Scan for the cell matching the given text and deliver its (X, Y) coordinate at center. 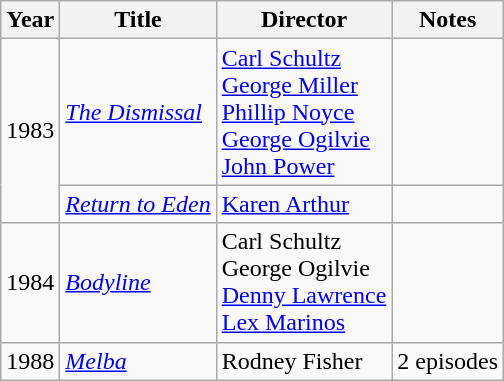
Melba (138, 361)
1988 (30, 361)
Karen Arthur (304, 204)
Carl SchultzGeorge MillerPhillip NoyceGeorge OgilvieJohn Power (304, 112)
Title (138, 20)
Bodyline (138, 282)
Notes (448, 20)
Year (30, 20)
Director (304, 20)
Return to Eden (138, 204)
1983 (30, 131)
1984 (30, 282)
The Dismissal (138, 112)
2 episodes (448, 361)
Carl SchultzGeorge OgilvieDenny LawrenceLex Marinos (304, 282)
Rodney Fisher (304, 361)
